Identify which cell holds the provided text, then report its [X, Y] central coordinate. 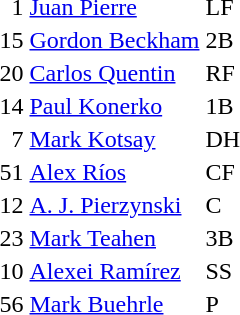
Alex Ríos [114, 172]
Mark Kotsay [114, 139]
Gordon Beckham [114, 40]
Carlos Quentin [114, 73]
A. J. Pierzynski [114, 205]
Mark Teahen [114, 238]
Alexei Ramírez [114, 271]
Paul Konerko [114, 106]
